Extract the [x, y] coordinate from the center of the cell holding the provided text.  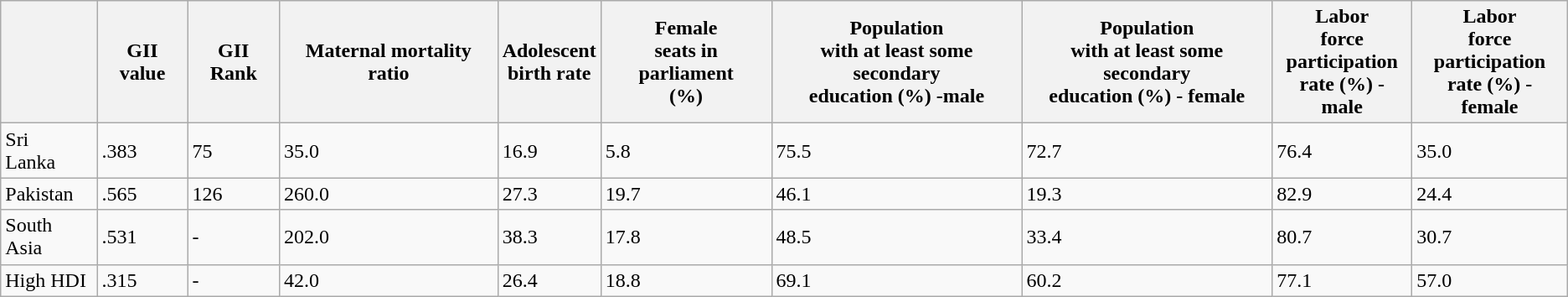
42.0 [389, 280]
17.8 [686, 237]
.565 [142, 194]
Pakistan [49, 194]
GII value [142, 62]
Laborforceparticipationrate (%) - male [1342, 62]
38.3 [549, 237]
69.1 [896, 280]
80.7 [1342, 237]
.315 [142, 280]
SriLanka [49, 151]
Maternal mortality ratio [389, 62]
75 [233, 151]
18.8 [686, 280]
30.7 [1489, 237]
27.3 [549, 194]
26.4 [549, 280]
High HDI [49, 280]
48.5 [896, 237]
60.2 [1148, 280]
Populationwith at least some secondaryeducation (%) - female [1148, 62]
72.7 [1148, 151]
82.9 [1342, 194]
57.0 [1489, 280]
Femaleseats in parliament(%) [686, 62]
260.0 [389, 194]
75.5 [896, 151]
76.4 [1342, 151]
5.8 [686, 151]
.531 [142, 237]
Laborforceparticipationrate (%) - female [1489, 62]
.383 [142, 151]
24.4 [1489, 194]
19.3 [1148, 194]
126 [233, 194]
South Asia [49, 237]
Adolescentbirth rate [549, 62]
202.0 [389, 237]
33.4 [1148, 237]
19.7 [686, 194]
GII Rank [233, 62]
16.9 [549, 151]
46.1 [896, 194]
77.1 [1342, 280]
Populationwith at least some secondaryeducation (%) -male [896, 62]
